Pinpoint the cell where the given text exists, returning its (x, y) midpoint coordinate. 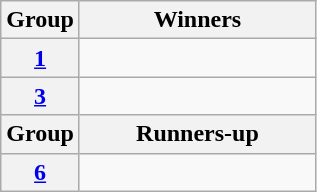
3 (40, 96)
Winners (197, 20)
6 (40, 172)
1 (40, 58)
Runners-up (197, 134)
